For the text-containing cell, return its midpoint in (X, Y) coordinate format. 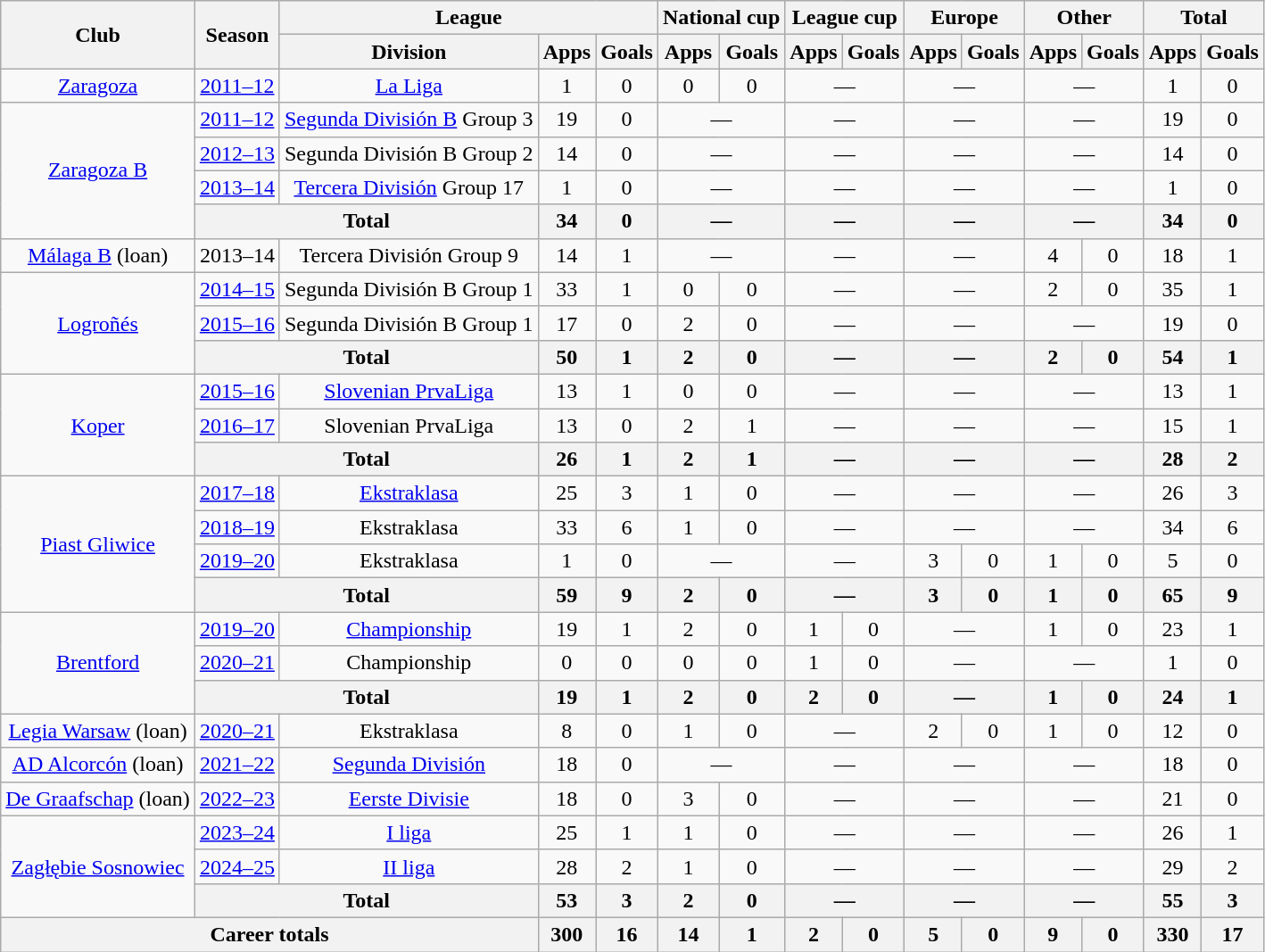
De Graafschap (loan) (98, 799)
300 (566, 934)
12 (1172, 731)
Tercera División Group 17 (409, 187)
Other (1084, 18)
2014–15 (237, 289)
55 (1172, 900)
Piast Gliwice (98, 544)
Zaragoza (98, 86)
2022–23 (237, 799)
54 (1172, 357)
53 (566, 900)
La Liga (409, 86)
2024–25 (237, 866)
2023–24 (237, 832)
16 (627, 934)
Europe (964, 18)
2018–19 (237, 527)
23 (1172, 629)
Zaragoza B (98, 170)
21 (1172, 799)
Career totals (269, 934)
Segunda División (409, 765)
Season (237, 35)
15 (1172, 426)
Brentford (98, 663)
330 (1172, 934)
2017–18 (237, 493)
Division (409, 52)
II liga (409, 866)
Legia Warsaw (loan) (98, 731)
Segunda División B Group 3 (409, 120)
2021–22 (237, 765)
65 (1172, 595)
50 (566, 357)
29 (1172, 866)
Málaga B (loan) (98, 255)
I liga (409, 832)
Logroñés (98, 323)
AD Alcorcón (loan) (98, 765)
Zagłębie Sosnowiec (98, 866)
Club (98, 35)
League cup (845, 18)
Koper (98, 425)
2012–13 (237, 153)
League (468, 18)
National cup (721, 18)
24 (1172, 697)
4 (1053, 255)
8 (566, 731)
Eerste Divisie (409, 799)
2016–17 (237, 426)
Tercera División Group 9 (409, 255)
Segunda División B Group 2 (409, 153)
59 (566, 595)
35 (1172, 289)
